For the text-containing cell, return its midpoint in (x, y) coordinate format. 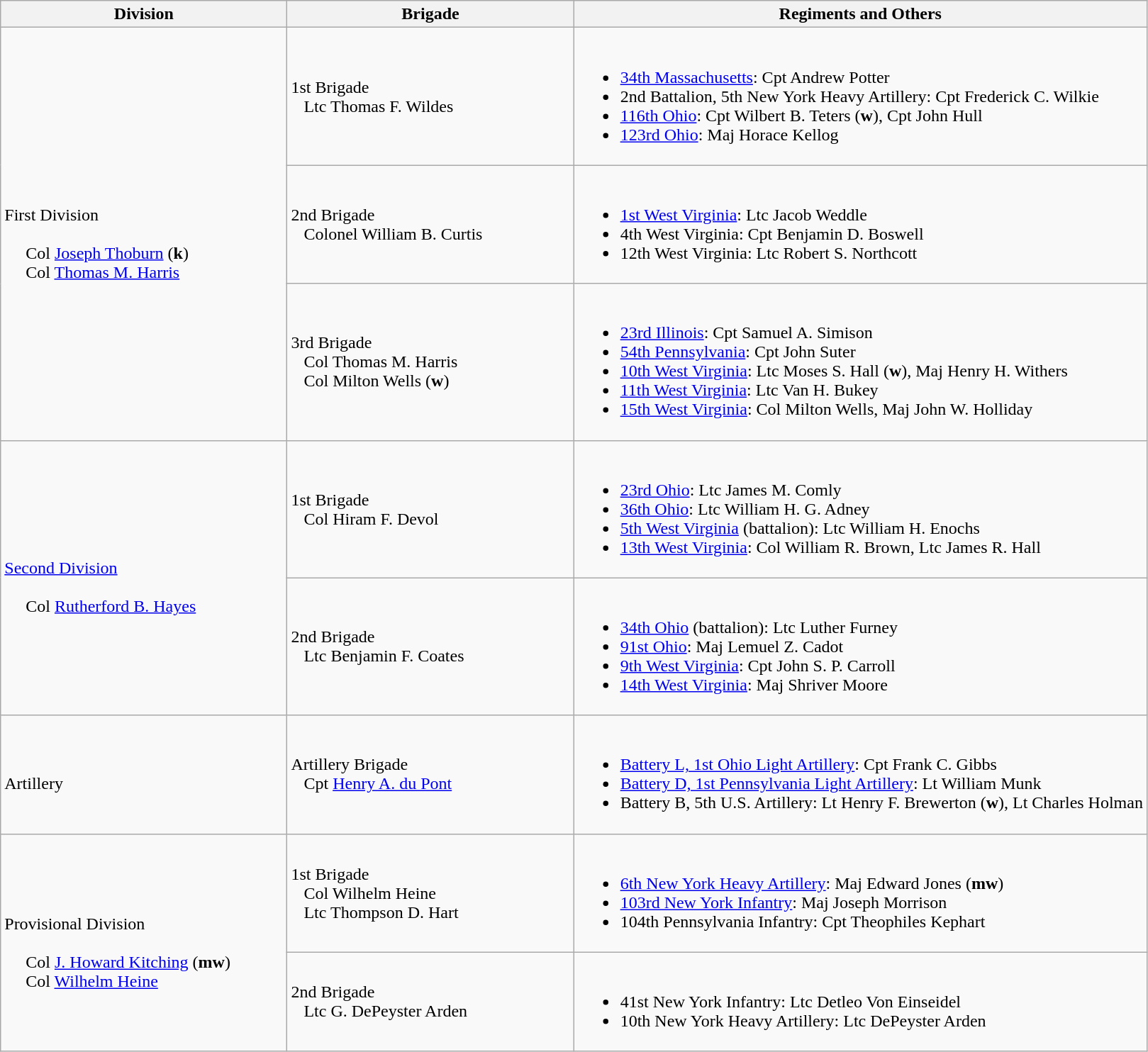
1st Brigade Col Hiram F. Devol (430, 509)
41st New York Infantry: Ltc Detleo Von Einseidel10th New York Heavy Artillery: Ltc DePeyster Arden (860, 1002)
Division (144, 14)
2nd Brigade Ltc G. DePeyster Arden (430, 1002)
1st Brigade Col Wilhelm Heine Ltc Thompson D. Hart (430, 893)
6th New York Heavy Artillery: Maj Edward Jones (mw)103rd New York Infantry: Maj Joseph Morrison104th Pennsylvania Infantry: Cpt Theophiles Kephart (860, 893)
2nd Brigade Colonel William B. Curtis (430, 224)
Provisional Division Col J. Howard Kitching (mw) Col Wilhelm Heine (144, 943)
First Division Col Joseph Thoburn (k) Col Thomas M. Harris (144, 234)
2nd Brigade Ltc Benjamin F. Coates (430, 647)
1st West Virginia: Ltc Jacob Weddle4th West Virginia: Cpt Benjamin D. Boswell12th West Virginia: Ltc Robert S. Northcott (860, 224)
Second Division Col Rutherford B. Hayes (144, 578)
Artillery (144, 774)
Brigade (430, 14)
34th Ohio (battalion): Ltc Luther Furney91st Ohio: Maj Lemuel Z. Cadot9th West Virginia: Cpt John S. P. Carroll14th West Virginia: Maj Shriver Moore (860, 647)
Artillery Brigade Cpt Henry A. du Pont (430, 774)
Regiments and Others (860, 14)
1st Brigade Ltc Thomas F. Wildes (430, 96)
3rd Brigade Col Thomas M. Harris Col Milton Wells (w) (430, 362)
